Detect which cell encompasses the target text, then output its [X, Y] center coordinate. 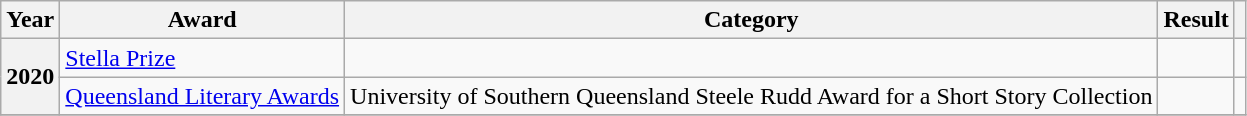
Year [30, 20]
2020 [30, 77]
Category [752, 20]
Stella Prize [202, 58]
Result [1196, 20]
Queensland Literary Awards [202, 96]
University of Southern Queensland Steele Rudd Award for a Short Story Collection [752, 96]
Award [202, 20]
